Extract the [X, Y] coordinate from the center of the cell holding the provided text.  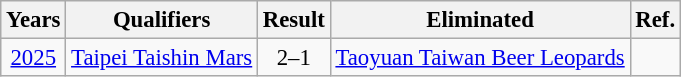
Taoyuan Taiwan Beer Leopards [480, 58]
Ref. [655, 20]
Years [34, 20]
Result [294, 20]
2025 [34, 58]
Taipei Taishin Mars [162, 58]
Qualifiers [162, 20]
Eliminated [480, 20]
2–1 [294, 58]
